Return the [X, Y] coordinate for the center point of the cell that contains the specified text.  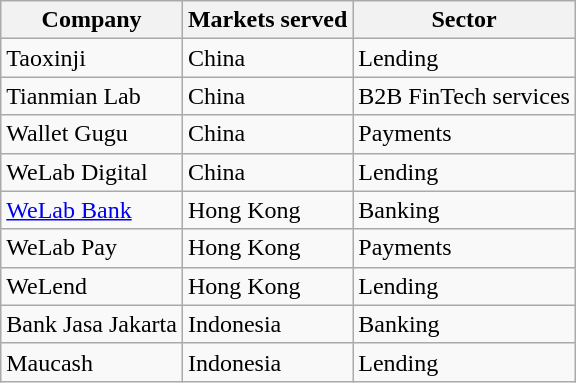
WeLend [92, 286]
WeLab Bank [92, 210]
Maucash [92, 362]
Company [92, 20]
Markets served [267, 20]
Tianmian Lab [92, 96]
Sector [464, 20]
Bank Jasa Jakarta [92, 324]
WeLab Digital [92, 172]
Taoxinji [92, 58]
WeLab Pay [92, 248]
B2B FinTech services [464, 96]
Wallet Gugu [92, 134]
